Identify which cell holds the provided text, then report its (x, y) central coordinate. 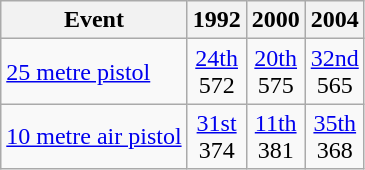
35th368 (334, 136)
10 metre air pistol (94, 136)
25 metre pistol (94, 72)
31st374 (216, 136)
11th381 (276, 136)
2004 (334, 20)
32nd565 (334, 72)
1992 (216, 20)
20th575 (276, 72)
2000 (276, 20)
24th572 (216, 72)
Event (94, 20)
